Determine the [x, y] coordinate at the center of the cell enclosing the given text.  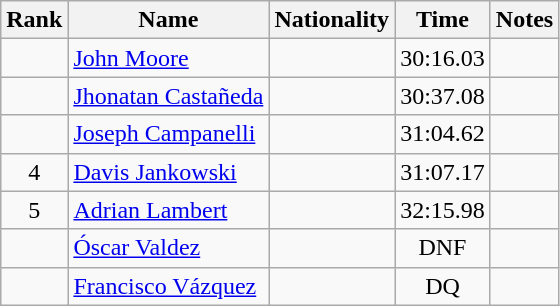
Joseph Campanelli [168, 134]
Name [168, 20]
31:07.17 [443, 172]
DNF [443, 248]
DQ [443, 286]
30:37.08 [443, 96]
Adrian Lambert [168, 210]
Rank [34, 20]
Óscar Valdez [168, 248]
5 [34, 210]
4 [34, 172]
31:04.62 [443, 134]
Davis Jankowski [168, 172]
Nationality [332, 20]
30:16.03 [443, 58]
Time [443, 20]
32:15.98 [443, 210]
Notes [524, 20]
Francisco Vázquez [168, 286]
John Moore [168, 58]
Jhonatan Castañeda [168, 96]
